Find where the given text appears and provide that cell's center as [x, y] coordinate. 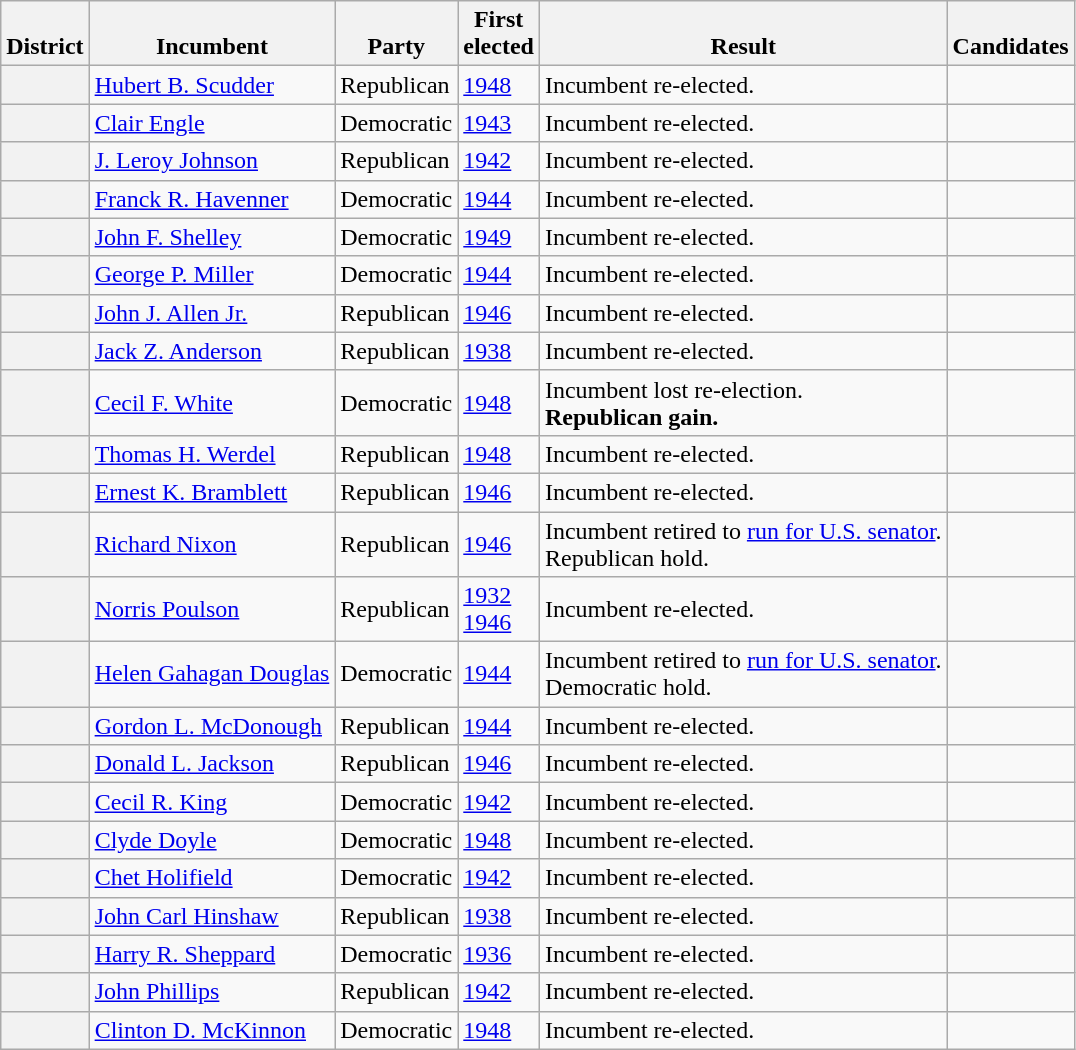
Ernest K. Bramblett [212, 492]
Franck R. Havenner [212, 199]
Norris Poulson [212, 610]
Jack Z. Anderson [212, 351]
Clinton D. McKinnon [212, 1030]
Clyde Doyle [212, 840]
John Carl Hinshaw [212, 916]
George P. Miller [212, 275]
Chet Holifield [212, 878]
Result [743, 34]
Richard Nixon [212, 544]
Firstelected [499, 34]
Party [396, 34]
John F. Shelley [212, 237]
Candidates [1010, 34]
District [45, 34]
Gordon L. McDonough [212, 726]
J. Leroy Johnson [212, 161]
1949 [499, 237]
Harry R. Sheppard [212, 954]
Hubert B. Scudder [212, 85]
1936 [499, 954]
Incumbent retired to run for U.S. senator.Democratic hold. [743, 674]
Thomas H. Werdel [212, 454]
1943 [499, 123]
Clair Engle [212, 123]
Incumbent retired to run for U.S. senator.Republican hold. [743, 544]
Donald L. Jackson [212, 764]
Incumbent lost re-election.Republican gain. [743, 402]
Helen Gahagan Douglas [212, 674]
Cecil F. White [212, 402]
John J. Allen Jr. [212, 313]
Incumbent [212, 34]
John Phillips [212, 992]
Cecil R. King [212, 802]
19321946 [499, 610]
